Locate the cell with the specified text and output its [x, y] center coordinate. 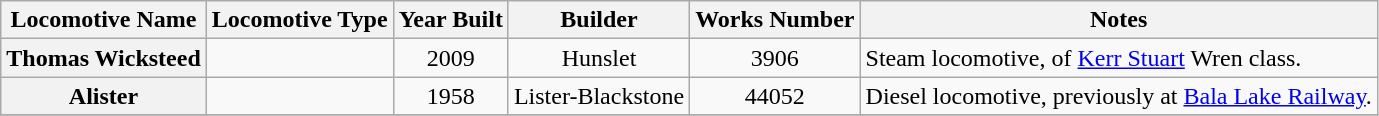
Builder [598, 20]
Locomotive Name [104, 20]
Steam locomotive, of Kerr Stuart Wren class. [1118, 58]
Alister [104, 96]
Notes [1118, 20]
2009 [450, 58]
Hunslet [598, 58]
Diesel locomotive, previously at Bala Lake Railway. [1118, 96]
3906 [775, 58]
1958 [450, 96]
Thomas Wicksteed [104, 58]
Year Built [450, 20]
44052 [775, 96]
Works Number [775, 20]
Locomotive Type [300, 20]
Lister-Blackstone [598, 96]
